Provide the (x, y) coordinate of the cell's center where the given text is located.  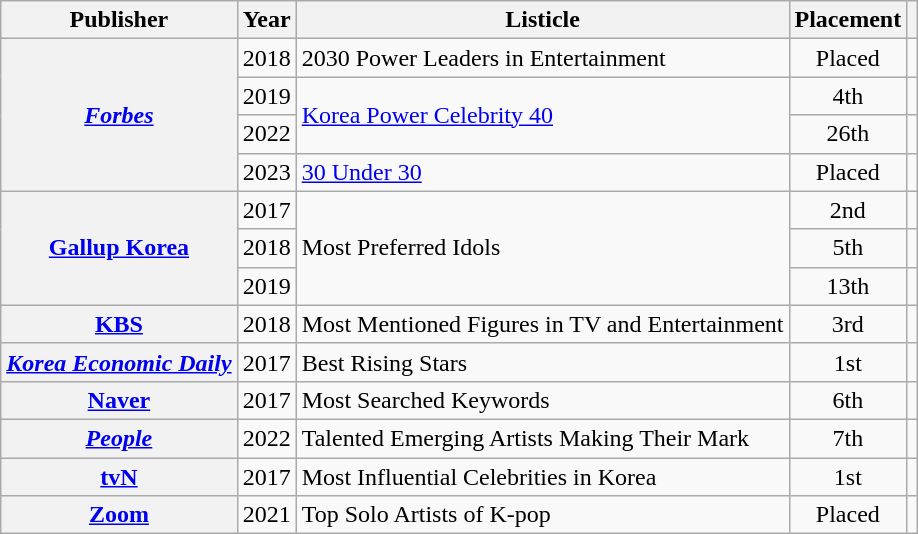
Most Mentioned Figures in TV and Entertainment (542, 324)
Gallup Korea (119, 248)
30 Under 30 (542, 172)
Zoom (119, 515)
7th (848, 438)
Listicle (542, 20)
2021 (266, 515)
4th (848, 96)
KBS (119, 324)
2030 Power Leaders in Entertainment (542, 58)
Year (266, 20)
6th (848, 400)
Most Preferred Idols (542, 248)
2023 (266, 172)
2nd (848, 210)
People (119, 438)
Publisher (119, 20)
Best Rising Stars (542, 362)
Most Influential Celebrities in Korea (542, 477)
Naver (119, 400)
3rd (848, 324)
Top Solo Artists of K-pop (542, 515)
Korea Power Celebrity 40 (542, 115)
tvN (119, 477)
13th (848, 286)
Korea Economic Daily (119, 362)
5th (848, 248)
Placement (848, 20)
Talented Emerging Artists Making Their Mark (542, 438)
Most Searched Keywords (542, 400)
26th (848, 134)
Forbes (119, 115)
